Provide the [x, y] coordinate of the cell's center where the given text is located.  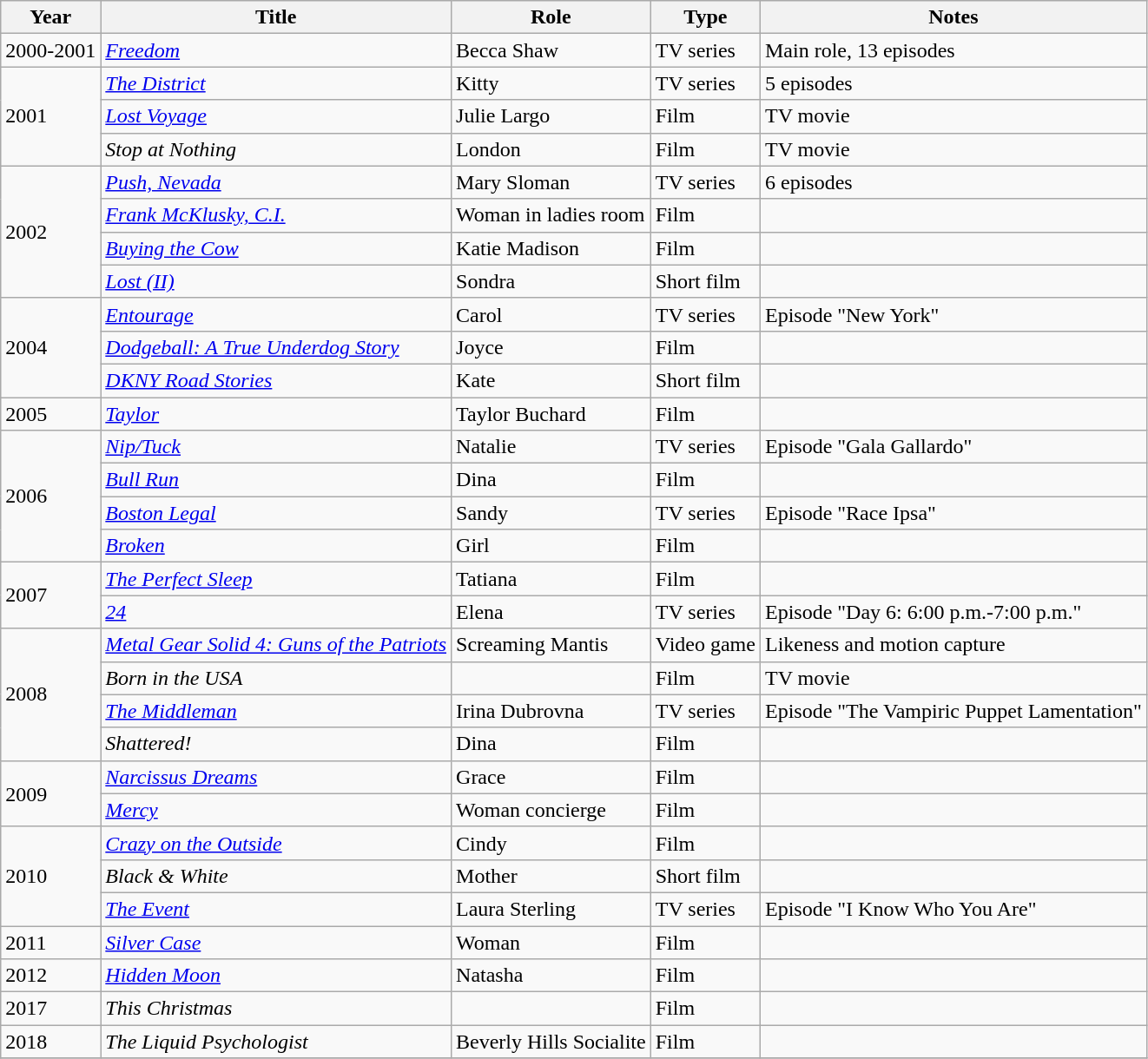
Mercy [276, 810]
Episode "The Vampiric Puppet Lamentation" [953, 711]
Kate [551, 380]
Carol [551, 314]
Title [276, 17]
Video game [705, 645]
Entourage [276, 314]
2017 [50, 1009]
Episode "Day 6: 6:00 p.m.-7:00 p.m." [953, 612]
Born in the USA [276, 678]
2008 [50, 694]
Metal Gear Solid 4: Guns of the Patriots [276, 645]
Screaming Mantis [551, 645]
2011 [50, 942]
2007 [50, 595]
Julie Largo [551, 116]
Push, Nevada [276, 182]
6 episodes [953, 182]
Natalie [551, 447]
Black & White [276, 876]
Likeness and motion capture [953, 645]
Becca Shaw [551, 50]
London [551, 149]
Kitty [551, 83]
Broken [276, 546]
Sondra [551, 281]
Role [551, 17]
2004 [50, 347]
Mary Sloman [551, 182]
Irina Dubrovna [551, 711]
2010 [50, 876]
Mother [551, 876]
2006 [50, 497]
Katie Madison [551, 248]
This Christmas [276, 1009]
Woman in ladies room [551, 215]
Main role, 13 episodes [953, 50]
Lost (II) [276, 281]
Freedom [276, 50]
Natasha [551, 976]
2018 [50, 1042]
Lost Voyage [276, 116]
Narcissus Dreams [276, 777]
Girl [551, 546]
Boston Legal [276, 513]
Cindy [551, 843]
The Middleman [276, 711]
The Liquid Psychologist [276, 1042]
Joyce [551, 347]
The District [276, 83]
Dodgeball: A True Underdog Story [276, 347]
Grace [551, 777]
2000-2001 [50, 50]
2002 [50, 232]
Year [50, 17]
Crazy on the Outside [276, 843]
Hidden Moon [276, 976]
The Perfect Sleep [276, 579]
Beverly Hills Socialite [551, 1042]
Shattered! [276, 744]
Woman concierge [551, 810]
Buying the Cow [276, 248]
2005 [50, 414]
Silver Case [276, 942]
Stop at Nothing [276, 149]
Notes [953, 17]
Taylor Buchard [551, 414]
Woman [551, 942]
5 episodes [953, 83]
2012 [50, 976]
2009 [50, 793]
Laura Sterling [551, 909]
Episode "Gala Gallardo" [953, 447]
Tatiana [551, 579]
24 [276, 612]
Episode "I Know Who You Are" [953, 909]
Elena [551, 612]
Frank McKlusky, C.I. [276, 215]
The Event [276, 909]
Episode "New York" [953, 314]
Episode "Race Ipsa" [953, 513]
Nip/Tuck [276, 447]
2001 [50, 116]
Type [705, 17]
Taylor [276, 414]
Sandy [551, 513]
Bull Run [276, 480]
DKNY Road Stories [276, 380]
